Pinpoint the cell where the given text exists, returning its [x, y] midpoint coordinate. 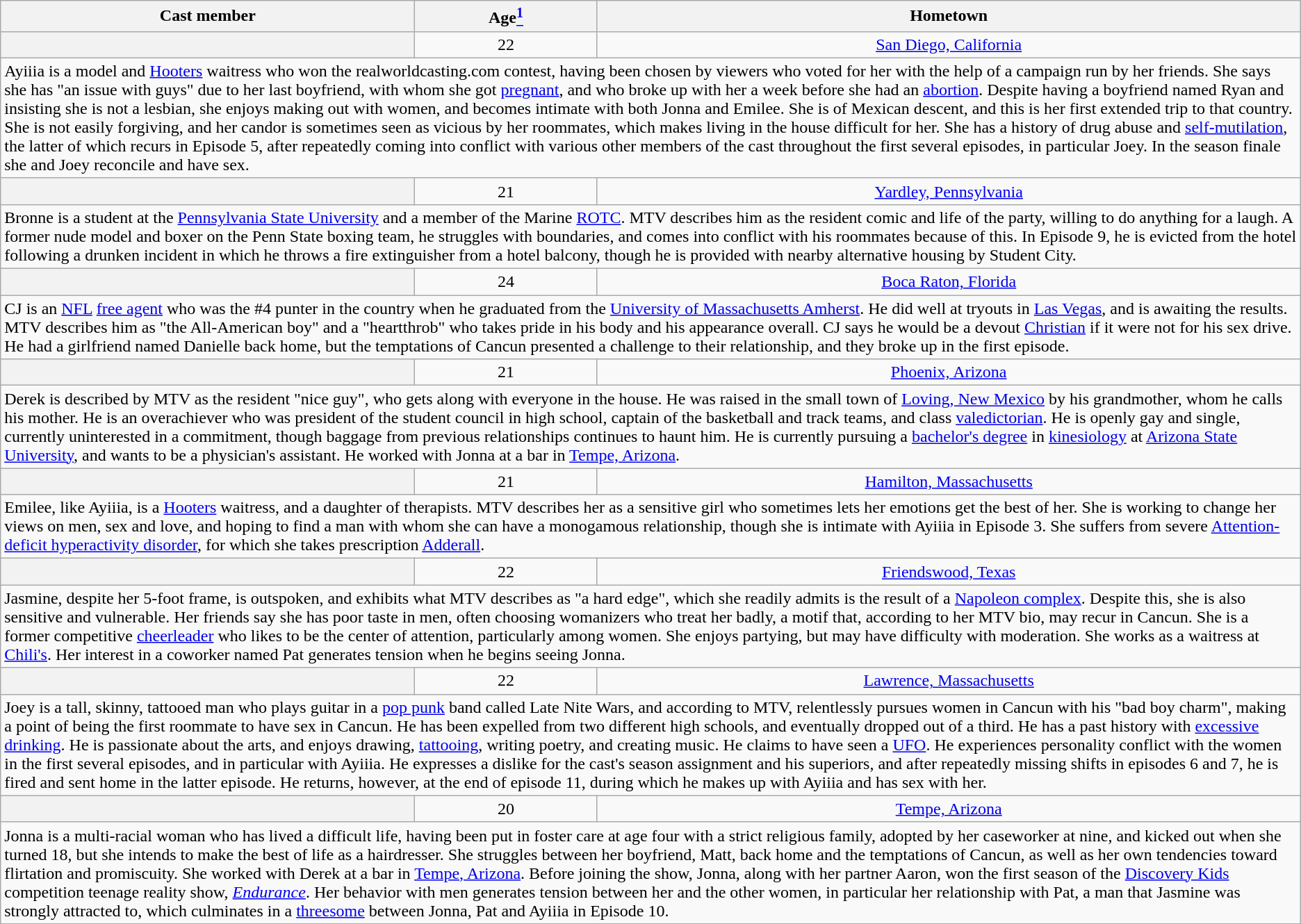
Lawrence, Massachusetts [949, 681]
Boca Raton, Florida [949, 282]
Phoenix, Arizona [949, 372]
24 [506, 282]
Tempe, Arizona [949, 809]
Friendswood, Texas [949, 572]
20 [506, 809]
Yardley, Pennsylvania [949, 191]
San Diego, California [949, 44]
Hamilton, Massachusetts [949, 481]
Hometown [949, 17]
Cast member [208, 17]
Age1 [506, 17]
